Pinpoint the cell where the given text exists, returning its [x, y] midpoint coordinate. 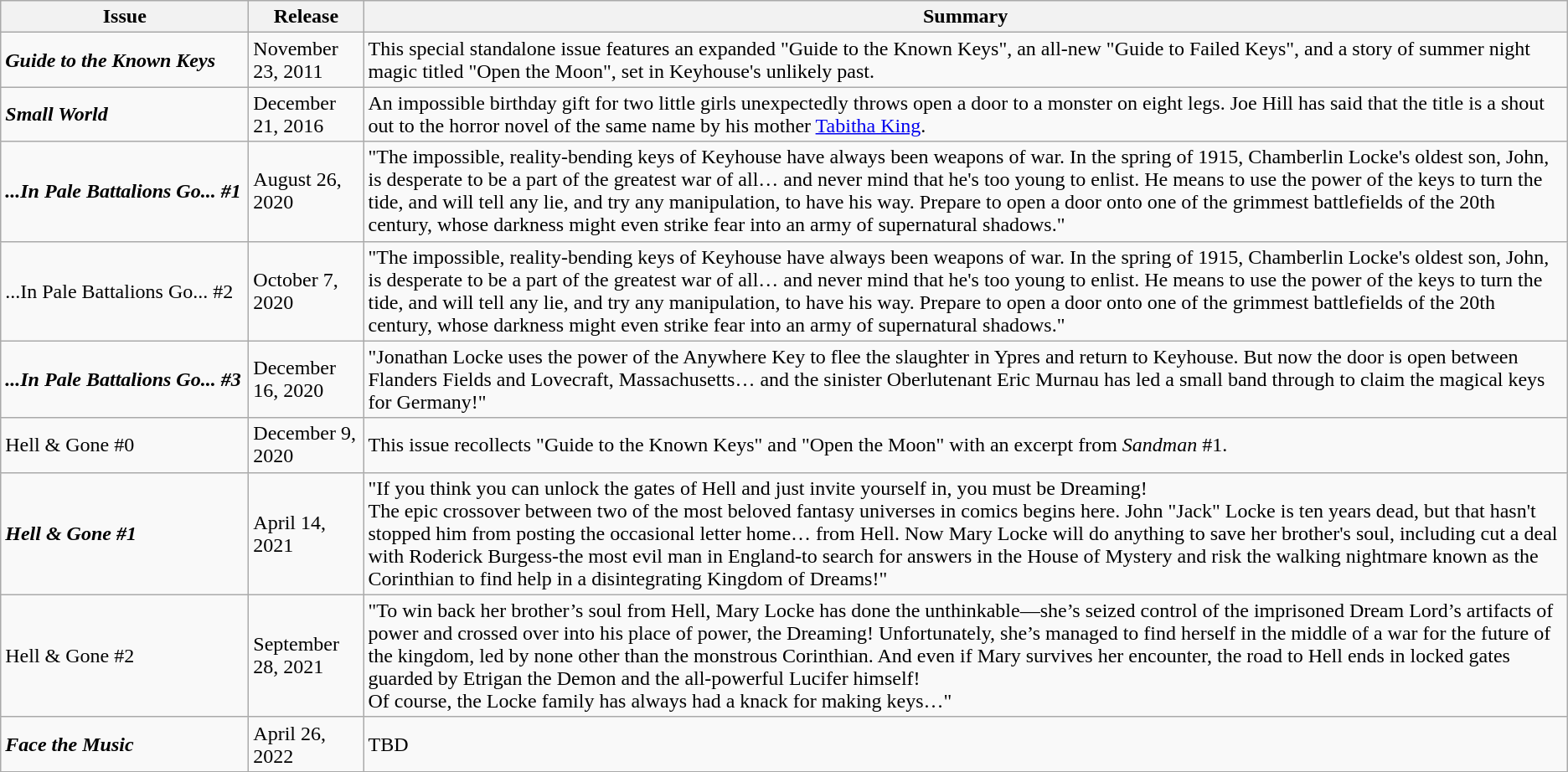
Guide to the Known Keys [125, 60]
Release [307, 17]
December 9, 2020 [307, 445]
September 28, 2021 [307, 656]
Hell & Gone #2 [125, 656]
Hell & Gone #0 [125, 445]
August 26, 2020 [307, 191]
October 7, 2020 [307, 291]
Hell & Gone #1 [125, 533]
This issue recollects "Guide to the Known Keys" and "Open the Moon" with an excerpt from Sandman #1. [965, 445]
...In Pale Battalions Go... #1 [125, 191]
Issue [125, 17]
...In Pale Battalions Go... #3 [125, 379]
December 16, 2020 [307, 379]
Summary [965, 17]
Small World [125, 114]
TBD [965, 744]
...In Pale Battalions Go... #2 [125, 291]
November 23, 2011 [307, 60]
April 26, 2022 [307, 744]
April 14, 2021 [307, 533]
Face the Music [125, 744]
December 21, 2016 [307, 114]
